From the cell containing the given text, extract its center point as [x, y] coordinate. 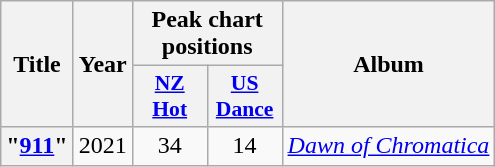
Dawn of Chromatica [388, 146]
NZHot [170, 96]
USDance [244, 96]
34 [170, 146]
14 [244, 146]
"911" [37, 146]
Year [102, 64]
Title [37, 64]
Album [388, 64]
Peak chart positions [207, 34]
2021 [102, 146]
